Output the (x, y) coordinate of the center of the cell containing the given text.  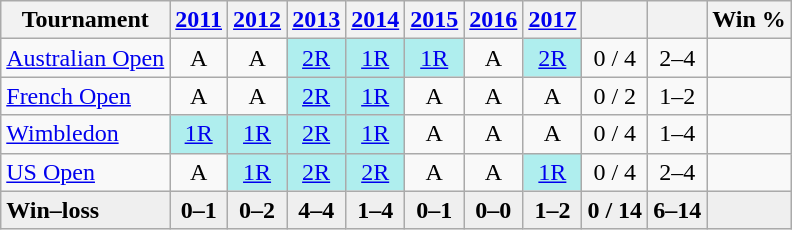
Australian Open (86, 58)
Tournament (86, 20)
Win % (750, 20)
2014 (376, 20)
0 / 2 (615, 96)
0 / 14 (615, 210)
2013 (316, 20)
0–0 (494, 210)
0–2 (258, 210)
2012 (258, 20)
2015 (434, 20)
2017 (552, 20)
6–14 (678, 210)
2011 (199, 20)
Wimbledon (86, 134)
US Open (86, 172)
Win–loss (86, 210)
2016 (494, 20)
French Open (86, 96)
4–4 (316, 210)
